Determine the [X, Y] coordinate at the center of the cell enclosing the given text.  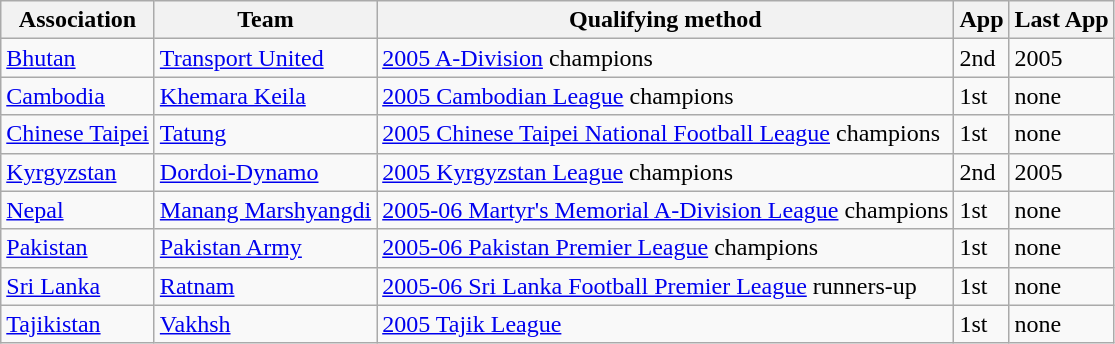
Tatung [265, 134]
Pakistan Army [265, 248]
2005-06 Martyr's Memorial A-Division League champions [666, 210]
Khemara Keila [265, 96]
Cambodia [78, 96]
Last App [1062, 20]
2005-06 Sri Lanka Football Premier League runners-up [666, 286]
Qualifying method [666, 20]
2005 Kyrgyzstan League champions [666, 172]
2005-06 Pakistan Premier League champions [666, 248]
2005 Tajik League [666, 324]
Tajikistan [78, 324]
Association [78, 20]
Transport United [265, 58]
Vakhsh [265, 324]
Chinese Taipei [78, 134]
Bhutan [78, 58]
Nepal [78, 210]
Team [265, 20]
2005 Cambodian League champions [666, 96]
Sri Lanka [78, 286]
Manang Marshyangdi [265, 210]
Ratnam [265, 286]
Pakistan [78, 248]
Dordoi-Dynamo [265, 172]
2005 A-Division champions [666, 58]
App [982, 20]
2005 Chinese Taipei National Football League champions [666, 134]
Kyrgyzstan [78, 172]
